Search for the cell housing the specified text and yield its [x, y] center coordinate. 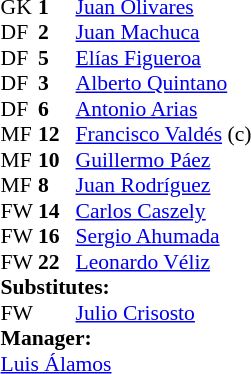
12 [57, 135]
10 [57, 160]
2 [57, 33]
8 [57, 185]
6 [57, 109]
14 [57, 211]
22 [57, 262]
5 [57, 58]
16 [57, 237]
3 [57, 83]
